Determine the [x, y] coordinate at the center of the cell enclosing the given text.  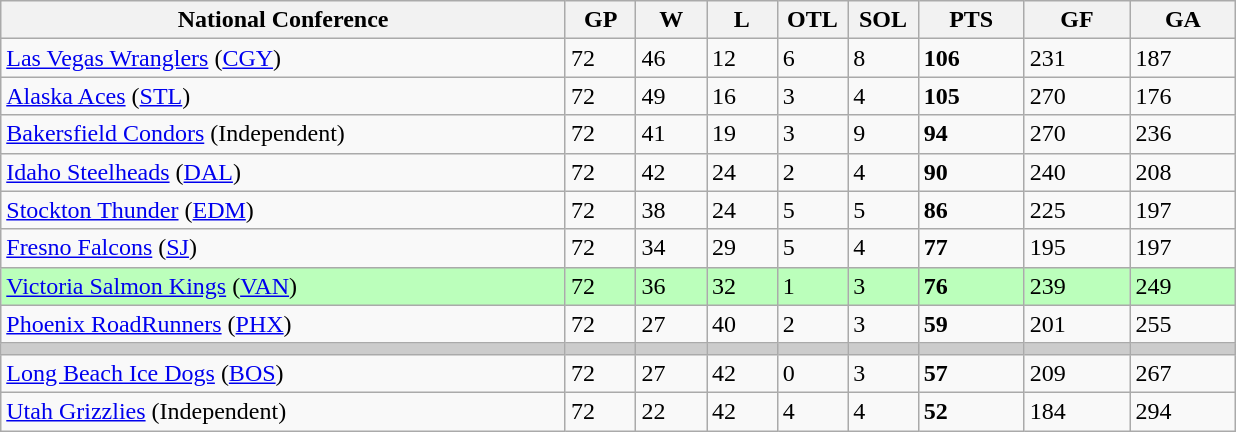
34 [672, 248]
187 [1183, 58]
1 [812, 286]
38 [672, 210]
SOL [884, 20]
90 [971, 172]
0 [812, 373]
255 [1183, 324]
106 [971, 58]
236 [1183, 134]
249 [1183, 286]
Long Beach Ice Dogs (BOS) [284, 373]
208 [1183, 172]
40 [742, 324]
Phoenix RoadRunners (PHX) [284, 324]
52 [971, 411]
OTL [812, 20]
8 [884, 58]
49 [672, 96]
6 [812, 58]
41 [672, 134]
W [672, 20]
22 [672, 411]
57 [971, 373]
225 [1077, 210]
Alaska Aces (STL) [284, 96]
86 [971, 210]
National Conference [284, 20]
294 [1183, 411]
201 [1077, 324]
77 [971, 248]
267 [1183, 373]
184 [1077, 411]
GP [600, 20]
239 [1077, 286]
Utah Grizzlies (Independent) [284, 411]
105 [971, 96]
GA [1183, 20]
32 [742, 286]
L [742, 20]
Las Vegas Wranglers (CGY) [284, 58]
Victoria Salmon Kings (VAN) [284, 286]
19 [742, 134]
231 [1077, 58]
240 [1077, 172]
209 [1077, 373]
29 [742, 248]
46 [672, 58]
94 [971, 134]
16 [742, 96]
195 [1077, 248]
76 [971, 286]
12 [742, 58]
59 [971, 324]
Fresno Falcons (SJ) [284, 248]
Bakersfield Condors (Independent) [284, 134]
GF [1077, 20]
PTS [971, 20]
Idaho Steelheads (DAL) [284, 172]
36 [672, 286]
176 [1183, 96]
Stockton Thunder (EDM) [284, 210]
9 [884, 134]
